Locate the cell with the specified text and output its [x, y] center coordinate. 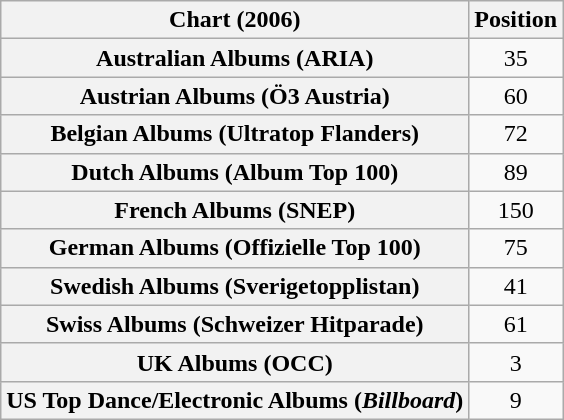
89 [516, 172]
Dutch Albums (Album Top 100) [235, 172]
35 [516, 58]
75 [516, 248]
Position [516, 20]
German Albums (Offizielle Top 100) [235, 248]
72 [516, 134]
Swedish Albums (Sverigetopplistan) [235, 286]
3 [516, 362]
61 [516, 324]
41 [516, 286]
Belgian Albums (Ultratop Flanders) [235, 134]
Austrian Albums (Ö3 Austria) [235, 96]
9 [516, 400]
US Top Dance/Electronic Albums (Billboard) [235, 400]
UK Albums (OCC) [235, 362]
French Albums (SNEP) [235, 210]
Chart (2006) [235, 20]
Australian Albums (ARIA) [235, 58]
150 [516, 210]
60 [516, 96]
Swiss Albums (Schweizer Hitparade) [235, 324]
